For the text-containing cell, return its midpoint in [X, Y] coordinate format. 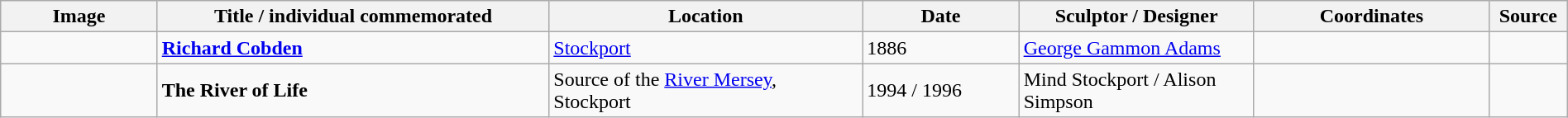
Mind Stockport / Alison Simpson [1136, 91]
Source [1528, 17]
The River of Life [353, 91]
Source of the River Mersey, Stockport [706, 91]
1886 [941, 48]
1994 / 1996 [941, 91]
Coordinates [1371, 17]
Richard Cobden [353, 48]
Image [79, 17]
Location [706, 17]
Sculptor / Designer [1136, 17]
Date [941, 17]
Title / individual commemorated [353, 17]
Stockport [706, 48]
George Gammon Adams [1136, 48]
